Scan for the cell matching the given text and deliver its [x, y] coordinate at center. 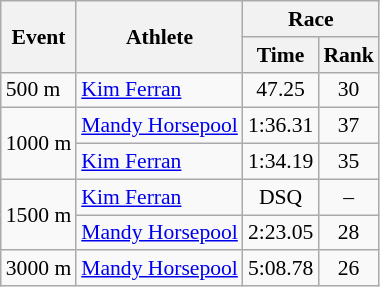
3000 m [38, 269]
26 [348, 269]
47.25 [280, 90]
Time [280, 55]
35 [348, 162]
Event [38, 36]
500 m [38, 90]
30 [348, 90]
Athlete [160, 36]
1500 m [38, 214]
Rank [348, 55]
5:08.78 [280, 269]
– [348, 197]
37 [348, 126]
Race [311, 19]
1:34.19 [280, 162]
28 [348, 233]
2:23.05 [280, 233]
1000 m [38, 144]
DSQ [280, 197]
1:36.31 [280, 126]
